Pinpoint the cell where the given text exists, returning its [X, Y] midpoint coordinate. 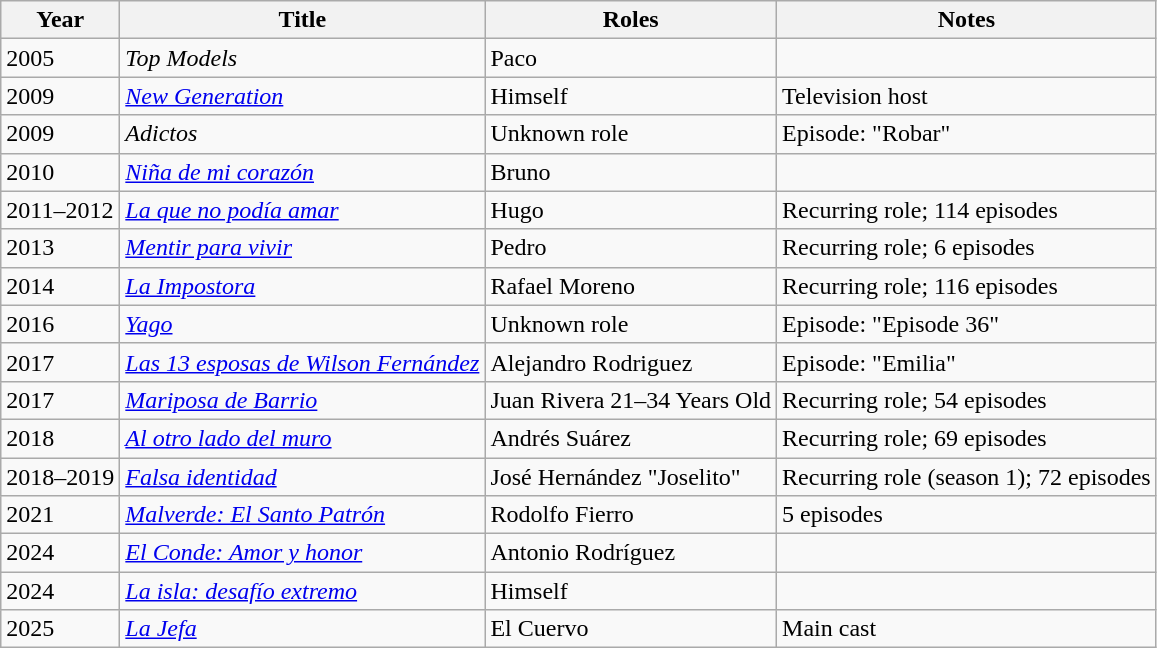
Al otro lado del muro [302, 438]
Episode: "Emilia" [967, 362]
Main cast [967, 629]
Recurring role; 69 episodes [967, 438]
Mariposa de Barrio [302, 400]
Juan Rivera 21–34 Years Old [631, 400]
2013 [60, 248]
Antonio Rodríguez [631, 553]
La isla: desafío extremo [302, 591]
Title [302, 20]
El Cuervo [631, 629]
Top Models [302, 58]
La que no podía amar [302, 210]
Episode: "Robar" [967, 134]
2025 [60, 629]
El Conde: Amor y honor [302, 553]
5 episodes [967, 515]
Las 13 esposas de Wilson Fernández [302, 362]
Rodolfo Fierro [631, 515]
2018 [60, 438]
2005 [60, 58]
Recurring role (season 1); 72 episodes [967, 477]
2011–2012 [60, 210]
La Jefa [302, 629]
2010 [60, 172]
Falsa identidad [302, 477]
Hugo [631, 210]
Paco [631, 58]
Recurring role; 114 episodes [967, 210]
Television host [967, 96]
New Generation [302, 96]
La Impostora [302, 286]
Episode: "Episode 36" [967, 324]
Rafael Moreno [631, 286]
Recurring role; 6 episodes [967, 248]
Niña de mi corazón [302, 172]
Pedro [631, 248]
2014 [60, 286]
Year [60, 20]
Alejandro Rodriguez [631, 362]
Roles [631, 20]
2016 [60, 324]
José Hernández "Joselito" [631, 477]
Bruno [631, 172]
2021 [60, 515]
Mentir para vivir [302, 248]
Yago [302, 324]
Recurring role; 54 episodes [967, 400]
2018–2019 [60, 477]
Andrés Suárez [631, 438]
Adictos [302, 134]
Malverde: El Santo Patrón [302, 515]
Recurring role; 116 episodes [967, 286]
Notes [967, 20]
